Output the [X, Y] coordinate of the center of the cell containing the given text.  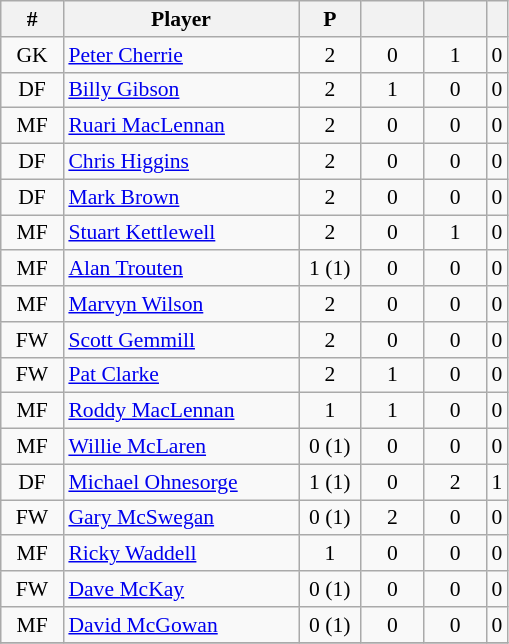
# [32, 19]
Mark Brown [180, 197]
Billy Gibson [180, 90]
GK [32, 55]
Willie McLaren [180, 447]
Player [180, 19]
P [330, 19]
Ruari MacLennan [180, 126]
Stuart Kettlewell [180, 233]
Michael Ohnesorge [180, 482]
Chris Higgins [180, 162]
Gary McSwegan [180, 518]
Marvyn Wilson [180, 304]
Scott Gemmill [180, 340]
Peter Cherrie [180, 55]
Roddy MacLennan [180, 411]
Ricky Waddell [180, 554]
Alan Trouten [180, 269]
Dave McKay [180, 589]
Pat Clarke [180, 375]
David McGowan [180, 625]
